Return [x, y] of the center of cell containing provided text 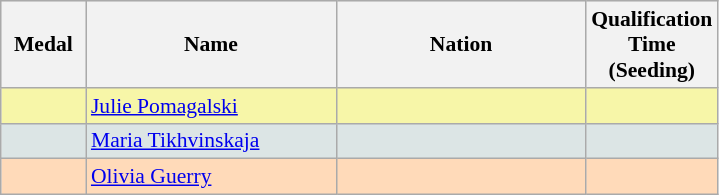
Maria Tikhvinskaja [211, 141]
Medal [44, 44]
Julie Pomagalski [211, 106]
Qualification Time (Seeding) [652, 44]
Nation [461, 44]
Name [211, 44]
Olivia Guerry [211, 177]
